Pinpoint the cell where the given text exists, returning its [x, y] midpoint coordinate. 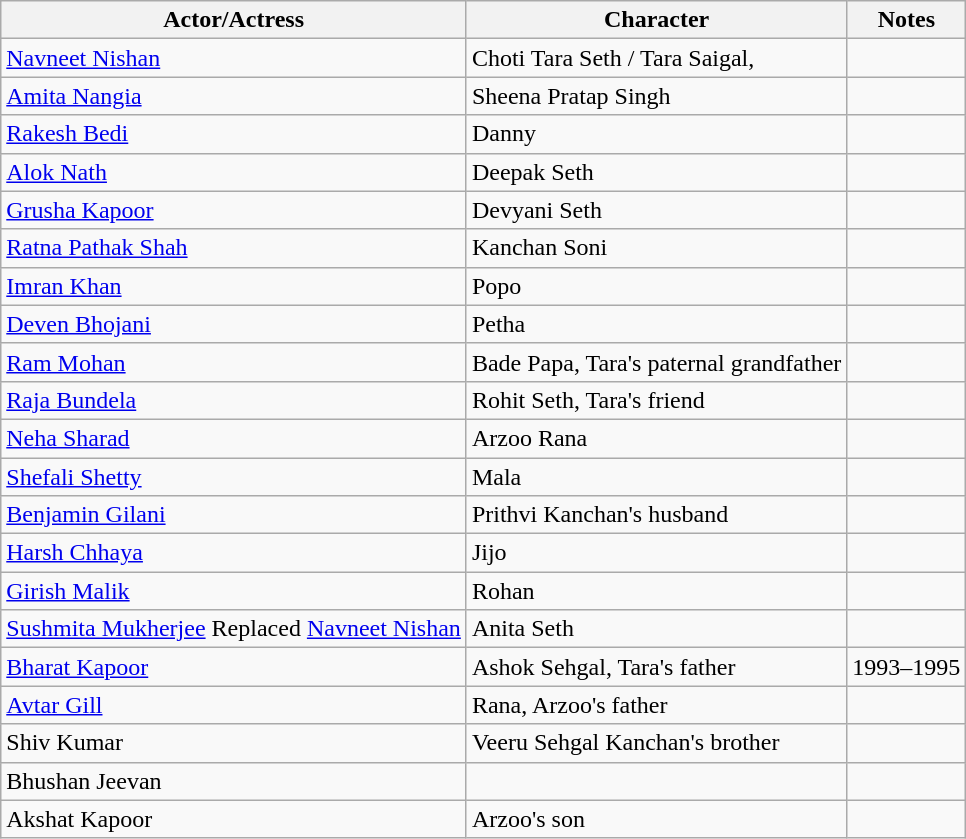
Ashok Sehgal, Tara's father [656, 667]
Petha [656, 324]
Devyani Seth [656, 210]
Rohit Seth, Tara's friend [656, 400]
Mala [656, 477]
Sushmita Mukherjee Replaced Navneet Nishan [234, 629]
Grusha Kapoor [234, 210]
Shiv Kumar [234, 743]
Bhushan Jeevan [234, 781]
Notes [906, 20]
Amita Nangia [234, 96]
Character [656, 20]
1993–1995 [906, 667]
Arzoo's son [656, 819]
Alok Nath [234, 172]
Harsh Chhaya [234, 553]
Rana, Arzoo's father [656, 705]
Neha Sharad [234, 438]
Kanchan Soni [656, 248]
Actor/Actress [234, 20]
Girish Malik [234, 591]
Navneet Nishan [234, 58]
Bharat Kapoor [234, 667]
Jijo [656, 553]
Ratna Pathak Shah [234, 248]
Veeru Sehgal Kanchan's brother [656, 743]
Deven Bhojani [234, 324]
Deepak Seth [656, 172]
Choti Tara Seth / Tara Saigal, [656, 58]
Avtar Gill [234, 705]
Rakesh Bedi [234, 134]
Ram Mohan [234, 362]
Bade Papa, Tara's paternal grandfather [656, 362]
Akshat Kapoor [234, 819]
Arzoo Rana [656, 438]
Imran Khan [234, 286]
Anita Seth [656, 629]
Danny [656, 134]
Shefali Shetty [234, 477]
Benjamin Gilani [234, 515]
Prithvi Kanchan's husband [656, 515]
Popo [656, 286]
Sheena Pratap Singh [656, 96]
Raja Bundela [234, 400]
Rohan [656, 591]
